Detect which cell encompasses the target text, then output its [x, y] center coordinate. 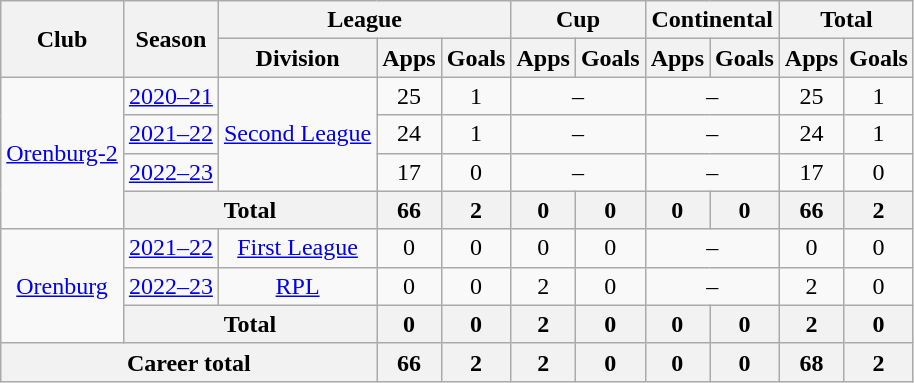
Cup [578, 20]
68 [811, 362]
2020–21 [170, 96]
Division [297, 58]
Season [170, 39]
Club [62, 39]
Continental [712, 20]
Career total [189, 362]
Second League [297, 134]
Orenburg-2 [62, 153]
League [364, 20]
First League [297, 248]
RPL [297, 286]
Orenburg [62, 286]
